Return [X, Y] of the center of cell containing provided text 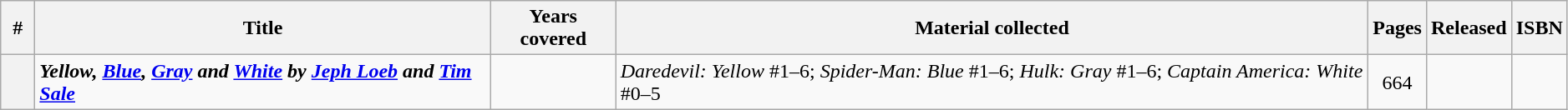
664 [1398, 82]
Released [1469, 28]
Title [262, 28]
Pages [1398, 28]
Material collected [992, 28]
Daredevil: Yellow #1–6; Spider-Man: Blue #1–6; Hulk: Gray #1–6; Captain America: White #0–5 [992, 82]
Yellow, Blue, Gray and White by Jeph Loeb and Tim Sale [262, 82]
Years covered [553, 28]
ISBN [1539, 28]
# [18, 28]
